Determine the [X, Y] coordinate at the center of the cell enclosing the given text.  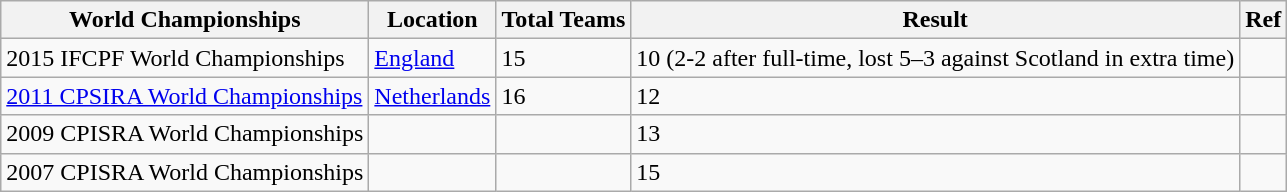
Ref [1264, 20]
England [432, 58]
2011 CPSIRA World Championships [185, 96]
2009 CPISRA World Championships [185, 134]
2007 CPISRA World Championships [185, 172]
16 [564, 96]
World Championships [185, 20]
Location [432, 20]
10 (2-2 after full-time, lost 5–3 against Scotland in extra time) [936, 58]
2015 IFCPF World Championships [185, 58]
13 [936, 134]
Result [936, 20]
Total Teams [564, 20]
Netherlands [432, 96]
12 [936, 96]
